Search for the cell housing the specified text and yield its [X, Y] center coordinate. 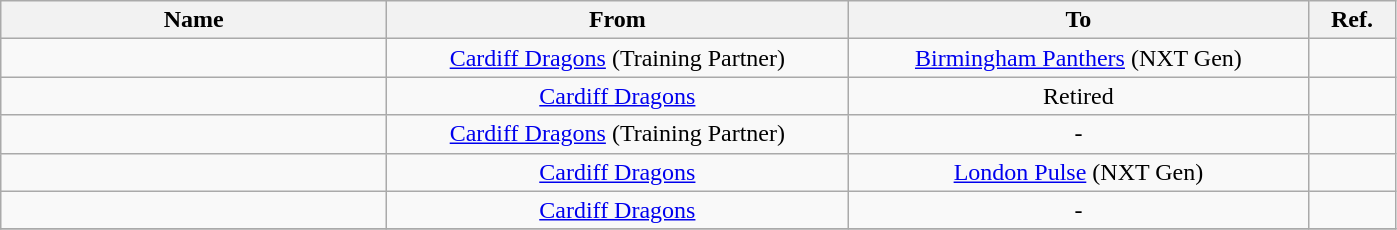
Birmingham Panthers (NXT Gen) [1078, 58]
To [1078, 20]
From [618, 20]
Ref. [1352, 20]
Name [194, 20]
Retired [1078, 96]
London Pulse (NXT Gen) [1078, 172]
